Determine the (x, y) coordinate at the center of the cell enclosing the given text.  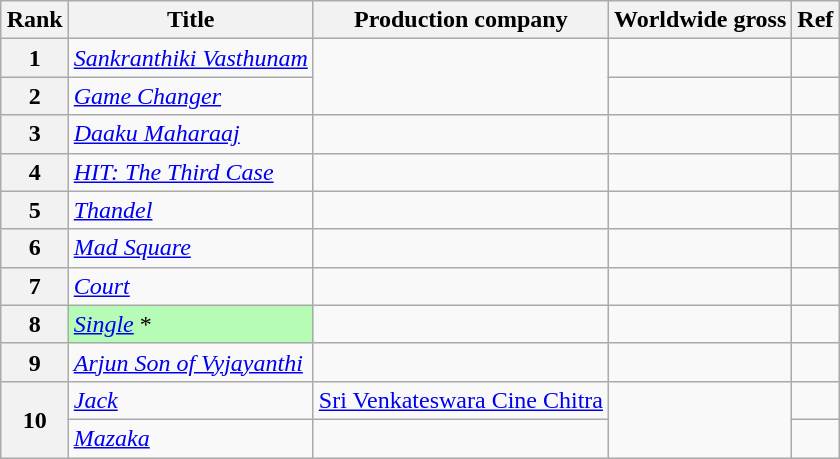
Rank (34, 20)
2 (34, 96)
7 (34, 286)
Arjun Son of Vyjayanthi (190, 362)
Title (190, 20)
10 (34, 419)
Ref (816, 20)
Mazaka (190, 438)
Sankranthiki Vasthunam (190, 58)
Worldwide gross (700, 20)
HIT: The Third Case (190, 172)
8 (34, 324)
1 (34, 58)
Sri Venkateswara Cine Chitra (460, 400)
Single * (190, 324)
5 (34, 210)
6 (34, 248)
Production company (460, 20)
Mad Square (190, 248)
Jack (190, 400)
Court (190, 286)
9 (34, 362)
3 (34, 134)
Game Changer (190, 96)
4 (34, 172)
Thandel (190, 210)
Daaku Maharaaj (190, 134)
